Detect which cell encompasses the target text, then output its (X, Y) center coordinate. 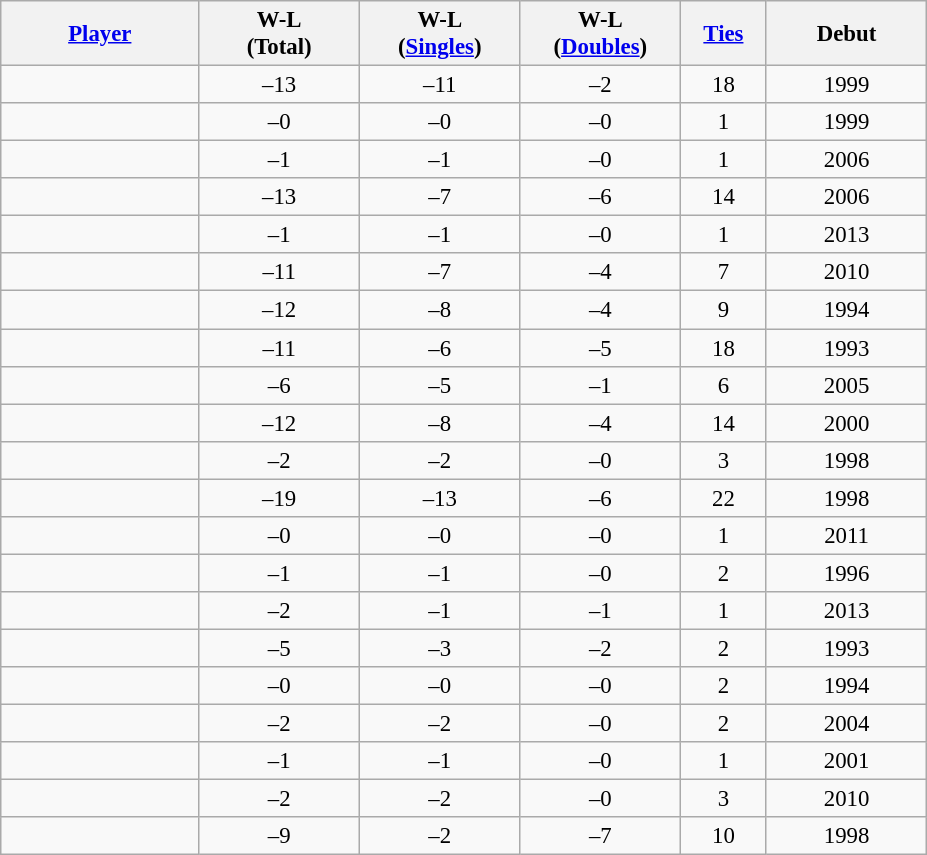
Player (100, 34)
2005 (846, 385)
2001 (846, 761)
2011 (846, 536)
1996 (846, 573)
W-L(Total) (280, 34)
9 (724, 310)
22 (724, 498)
–19 (280, 498)
–3 (440, 648)
2004 (846, 724)
7 (724, 273)
Ties (724, 34)
Debut (846, 34)
2000 (846, 423)
W-L(Doubles) (600, 34)
–9 (280, 836)
W-L(Singles) (440, 34)
10 (724, 836)
6 (724, 385)
